For the text-containing cell, return its midpoint in [X, Y] coordinate format. 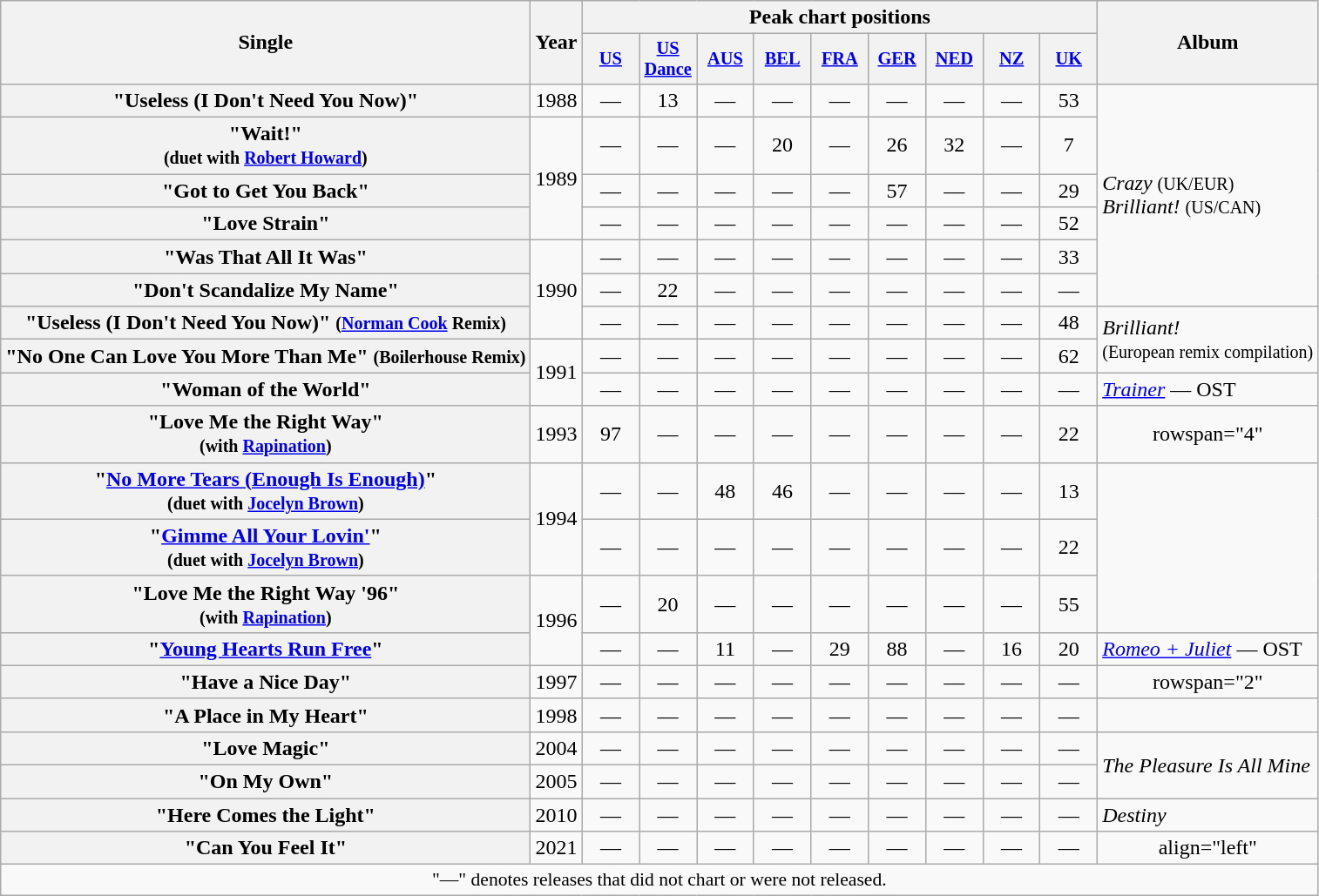
"Love Me the Right Way" (with Rapination) [266, 434]
"Wait!" (duet with Robert Howard) [266, 146]
97 [611, 434]
rowspan="2" [1207, 682]
Brilliant!(European remix compilation) [1207, 340]
Crazy (UK/EUR)Brilliant! (US/CAN) [1207, 195]
1991 [556, 373]
"Was That All It Was" [266, 257]
1989 [556, 179]
UK [1069, 59]
53 [1069, 100]
46 [782, 491]
55 [1069, 604]
"Can You Feel It" [266, 848]
1988 [556, 100]
Single [266, 43]
57 [897, 191]
"Got to Get You Back" [266, 191]
US [611, 59]
1997 [556, 682]
"Love Strain" [266, 224]
"On My Own" [266, 782]
2005 [556, 782]
1996 [556, 620]
2004 [556, 748]
"Useless (I Don't Need You Now)" (Norman Cook Remix) [266, 323]
NED [954, 59]
align="left" [1207, 848]
1994 [556, 519]
1998 [556, 715]
"No More Tears (Enough Is Enough)" (duet with Jocelyn Brown) [266, 491]
1993 [556, 434]
BEL [782, 59]
"Young Hearts Run Free" [266, 649]
"Love Me the Right Way '96" (with Rapination) [266, 604]
"Useless (I Don't Need You Now)" [266, 100]
"Gimme All Your Lovin'" (duet with Jocelyn Brown) [266, 547]
16 [1011, 649]
Peak chart positions [840, 17]
11 [726, 649]
AUS [726, 59]
2010 [556, 815]
"No One Can Love You More Than Me" (Boilerhouse Remix) [266, 356]
2021 [556, 848]
1990 [556, 290]
FRA [840, 59]
The Pleasure Is All Mine [1207, 765]
32 [954, 146]
Romeo + Juliet — OST [1207, 649]
52 [1069, 224]
"—" denotes releases that did not chart or were not released. [659, 880]
88 [897, 649]
7 [1069, 146]
GER [897, 59]
33 [1069, 257]
rowspan="4" [1207, 434]
"Have a Nice Day" [266, 682]
"Woman of the World" [266, 389]
Trainer — OST [1207, 389]
Destiny [1207, 815]
62 [1069, 356]
"A Place in My Heart" [266, 715]
US Dance [668, 59]
"Love Magic" [266, 748]
NZ [1011, 59]
"Here Comes the Light" [266, 815]
Album [1207, 43]
"Don't Scandalize My Name" [266, 290]
Year [556, 43]
26 [897, 146]
